Capture the cell that displays the provided text and extract its [x, y] central coordinate. 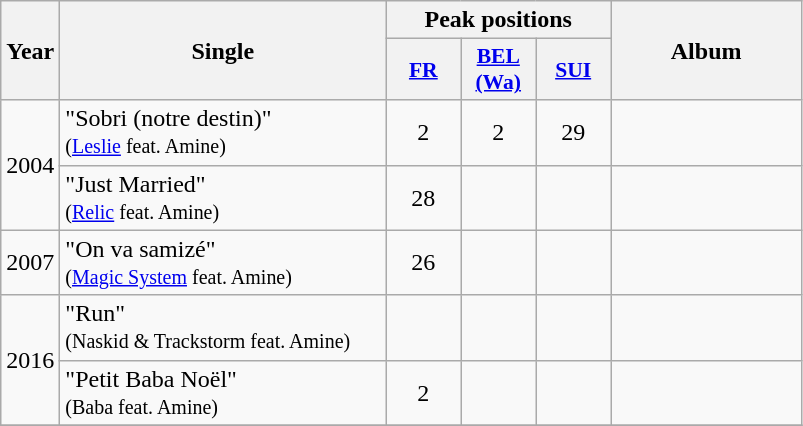
BEL (Wa) [498, 70]
2016 [30, 360]
Year [30, 50]
2004 [30, 165]
"Just Married" (Relic feat. Amine) [223, 198]
28 [424, 198]
"Petit Baba Noël"(Baba feat. Amine) [223, 392]
Peak positions [498, 20]
Album [706, 50]
"On va samizé"(Magic System feat. Amine) [223, 262]
"Sobri (notre destin)" (Leslie feat. Amine) [223, 132]
26 [424, 262]
Single [223, 50]
"Run"(Naskid & Trackstorm feat. Amine) [223, 328]
29 [574, 132]
FR [424, 70]
SUI [574, 70]
2007 [30, 262]
